Determine the (x, y) coordinate at the center of the cell enclosing the given text.  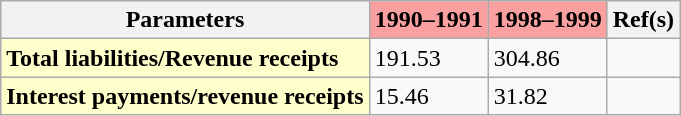
1990–1991 (428, 20)
31.82 (548, 96)
191.53 (428, 58)
Ref(s) (643, 20)
1998–1999 (548, 20)
Interest payments/revenue receipts (185, 96)
304.86 (548, 58)
15.46 (428, 96)
Parameters (185, 20)
Total liabilities/Revenue receipts (185, 58)
